Provide the (X, Y) coordinate of the cell's center where the given text is located.  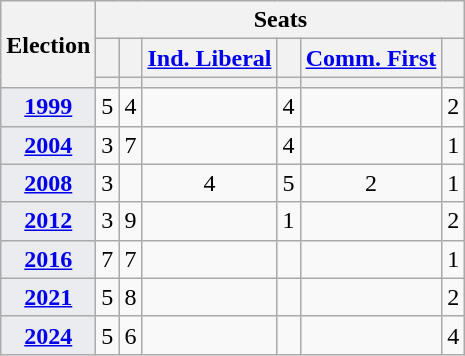
2021 (48, 297)
6 (130, 335)
1999 (48, 107)
Comm. First (371, 58)
2012 (48, 221)
Ind. Liberal (210, 58)
9 (130, 221)
2008 (48, 183)
2004 (48, 145)
8 (130, 297)
2016 (48, 259)
Election (48, 44)
Seats (280, 20)
2024 (48, 335)
